Determine the (x, y) coordinate at the center of the cell enclosing the given text.  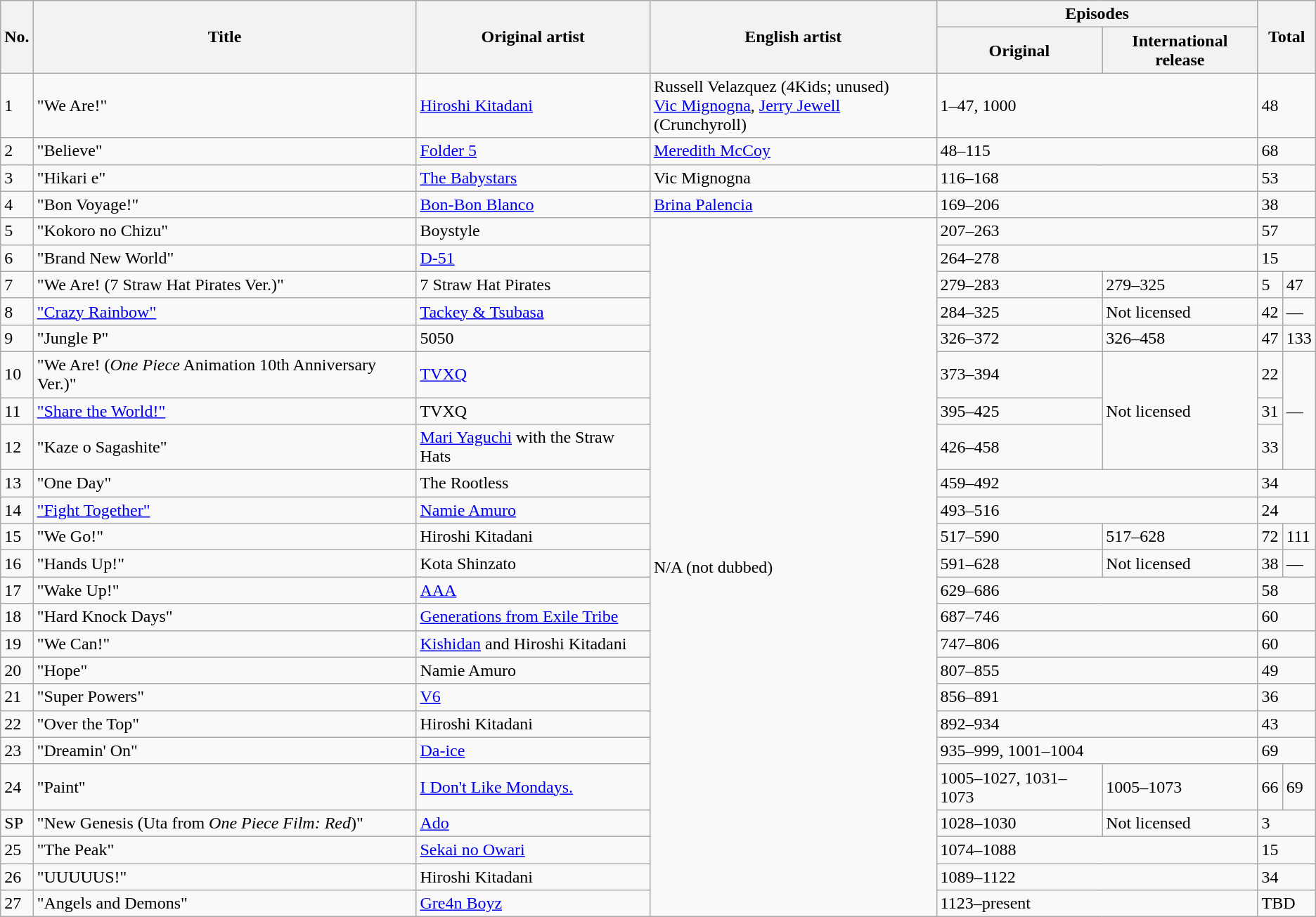
Ado (533, 823)
"The Peak" (225, 850)
"Wake Up!" (225, 590)
591–628 (1019, 564)
Total (1286, 37)
25 (17, 850)
Da-ice (533, 750)
"Bon Voyage!" (225, 204)
"We Go!" (225, 537)
TBD (1286, 904)
6 (17, 258)
"Angels and Demons" (225, 904)
Episodes (1097, 14)
"Hard Knock Days" (225, 617)
The Rootless (533, 483)
I Don't Like Mondays. (533, 787)
43 (1286, 724)
English artist (793, 37)
17 (17, 590)
"Super Powers" (225, 697)
747–806 (1097, 644)
Vic Mignogna (793, 178)
49 (1286, 670)
Tackey & Tsubasa (533, 311)
"Fight Together" (225, 510)
"Kaze o Sagashite" (225, 447)
72 (1270, 537)
16 (17, 564)
Russell Velazquez (4Kids; unused)Vic Mignogna, Jerry Jewell (Crunchyroll) (793, 105)
31 (1270, 411)
Bon-Bon Blanco (533, 204)
169–206 (1097, 204)
"Hikari e" (225, 178)
517–628 (1180, 537)
"Believe" (225, 151)
264–278 (1097, 258)
892–934 (1097, 724)
Kota Shinzato (533, 564)
1123–present (1097, 904)
116–168 (1097, 178)
19 (17, 644)
12 (17, 447)
Folder 5 (533, 151)
279–283 (1019, 285)
Original artist (533, 37)
459–492 (1097, 483)
36 (1286, 697)
21 (17, 697)
33 (1270, 447)
N/A (not dubbed) (793, 567)
Sekai no Owari (533, 850)
"Paint" (225, 787)
Kishidan and Hiroshi Kitadani (533, 644)
935–999, 1001–1004 (1097, 750)
Original (1019, 51)
"Brand New World" (225, 258)
326–372 (1019, 338)
426–458 (1019, 447)
Mari Yaguchi with the Straw Hats (533, 447)
2 (17, 151)
"Crazy Rainbow" (225, 311)
1005–1073 (1180, 787)
207–263 (1097, 231)
58 (1286, 590)
23 (17, 750)
629–686 (1097, 590)
"New Genesis (Uta from One Piece Film: Red)" (225, 823)
1005–1027, 1031–1073 (1019, 787)
SP (17, 823)
48–115 (1097, 151)
"Jungle P" (225, 338)
279–325 (1180, 285)
"Over the Top" (225, 724)
D-51 (533, 258)
68 (1286, 151)
7 (17, 285)
326–458 (1180, 338)
1089–1122 (1097, 876)
10 (17, 374)
53 (1286, 178)
517–590 (1019, 537)
"UUUUUS!" (225, 876)
284–325 (1019, 311)
373–394 (1019, 374)
7 Straw Hat Pirates (533, 285)
687–746 (1097, 617)
The Babystars (533, 178)
"We Are! (One Piece Animation 10th Anniversary Ver.)" (225, 374)
4 (17, 204)
"Hands Up!" (225, 564)
11 (17, 411)
V6 (533, 697)
AAA (533, 590)
Brina Palencia (793, 204)
1–47, 1000 (1097, 105)
"We Are!" (225, 105)
395–425 (1019, 411)
807–855 (1097, 670)
International release (1180, 51)
"Dreamin' On" (225, 750)
Boystyle (533, 231)
856–891 (1097, 697)
13 (17, 483)
18 (17, 617)
"Kokoro no Chizu" (225, 231)
14 (17, 510)
Gre4n Boyz (533, 904)
1028–1030 (1019, 823)
57 (1286, 231)
111 (1299, 537)
27 (17, 904)
"We Can!" (225, 644)
42 (1270, 311)
Generations from Exile Tribe (533, 617)
"We Are! (7 Straw Hat Pirates Ver.)" (225, 285)
Meredith McCoy (793, 151)
"One Day" (225, 483)
No. (17, 37)
1074–1088 (1097, 850)
493–516 (1097, 510)
"Hope" (225, 670)
133 (1299, 338)
48 (1286, 105)
Title (225, 37)
"Share the World!" (225, 411)
9 (17, 338)
66 (1270, 787)
26 (17, 876)
8 (17, 311)
20 (17, 670)
1 (17, 105)
5050 (533, 338)
